Search for the cell housing the specified text and yield its [x, y] center coordinate. 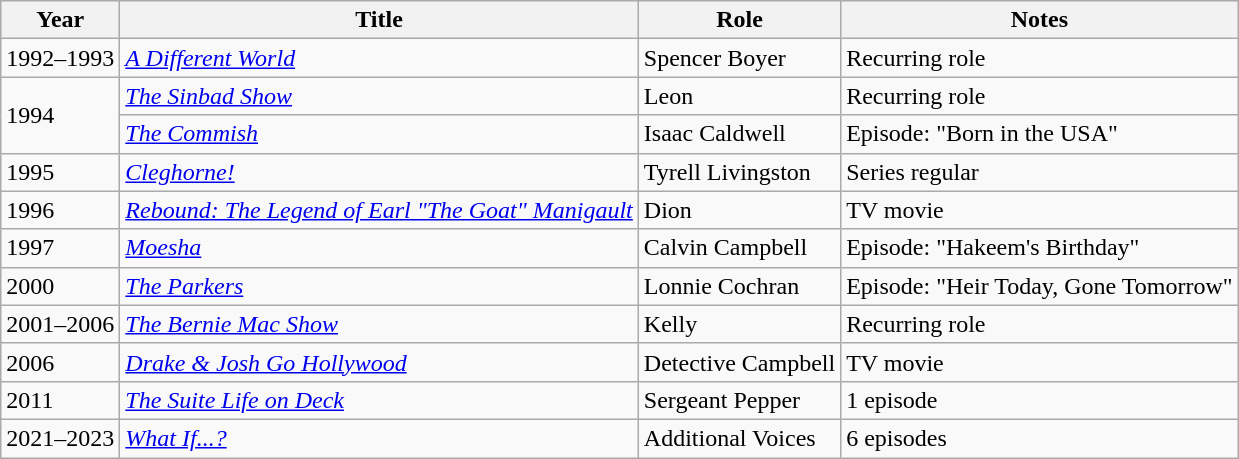
Sergeant Pepper [739, 400]
A Different World [380, 58]
6 episodes [1040, 438]
2021–2023 [60, 438]
Title [380, 20]
Episode: "Heir Today, Gone Tomorrow" [1040, 286]
Cleghorne! [380, 172]
Year [60, 20]
Notes [1040, 20]
Series regular [1040, 172]
The Suite Life on Deck [380, 400]
What If...? [380, 438]
The Commish [380, 134]
2011 [60, 400]
Episode: "Hakeem's Birthday" [1040, 248]
Moesha [380, 248]
1995 [60, 172]
Tyrell Livingston [739, 172]
Rebound: The Legend of Earl "The Goat" Manigault [380, 210]
Role [739, 20]
Isaac Caldwell [739, 134]
Calvin Campbell [739, 248]
The Parkers [380, 286]
Lonnie Cochran [739, 286]
Dion [739, 210]
Additional Voices [739, 438]
Kelly [739, 324]
Spencer Boyer [739, 58]
1 episode [1040, 400]
1992–1993 [60, 58]
2001–2006 [60, 324]
Leon [739, 96]
1996 [60, 210]
1997 [60, 248]
Detective Campbell [739, 362]
1994 [60, 115]
Episode: "Born in the USA" [1040, 134]
The Bernie Mac Show [380, 324]
The Sinbad Show [380, 96]
2006 [60, 362]
2000 [60, 286]
Drake & Josh Go Hollywood [380, 362]
